Scan for the cell matching the given text and deliver its (x, y) coordinate at center. 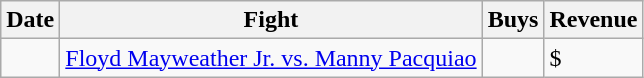
$ (594, 58)
Date (30, 20)
Revenue (594, 20)
Floyd Mayweather Jr. vs. Manny Pacquiao (271, 58)
Fight (271, 20)
Buys (513, 20)
